Search for the cell housing the specified text and yield its [X, Y] center coordinate. 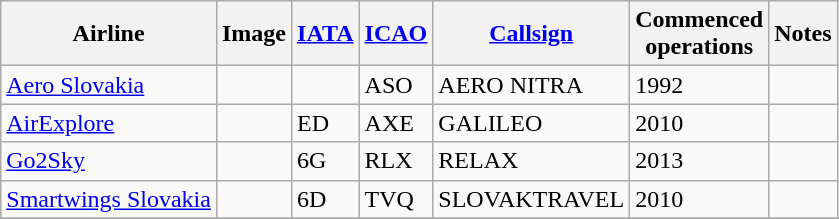
2013 [700, 161]
6D [326, 199]
6G [326, 161]
IATA [326, 34]
AirExplore [109, 123]
GALILEO [532, 123]
Commencedoperations [700, 34]
RLX [396, 161]
Image [254, 34]
TVQ [396, 199]
Airline [109, 34]
RELAX [532, 161]
SLOVAKTRAVEL [532, 199]
Aero Slovakia [109, 85]
Notes [803, 34]
Go2Sky [109, 161]
1992 [700, 85]
AERO NITRA [532, 85]
Callsign [532, 34]
ASO [396, 85]
ED [326, 123]
ICAO [396, 34]
AXE [396, 123]
Smartwings Slovakia [109, 199]
